Find where the given text appears and provide that cell's center as (x, y) coordinate. 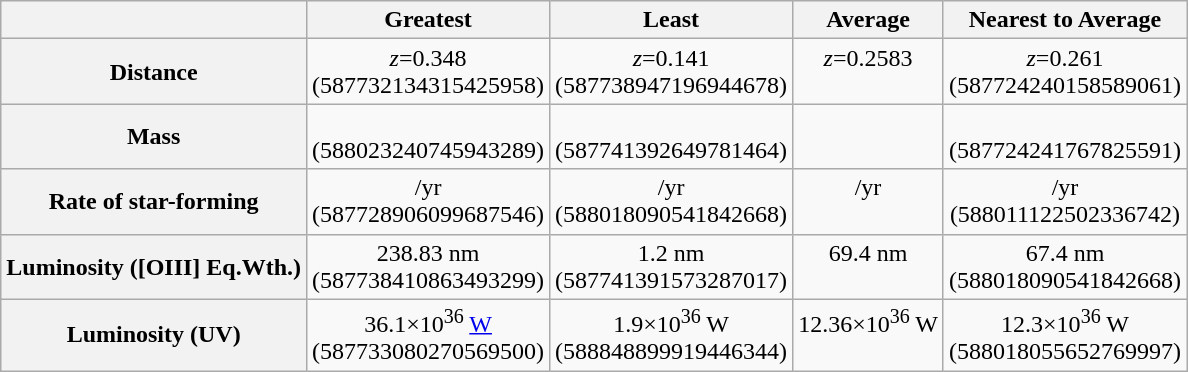
/yr(588011122502336742) (1064, 202)
238.83 nm(587738410863493299) (428, 266)
Luminosity (UV) (154, 335)
36.1×1036 W(587733080270569500) (428, 335)
(587724241767825591) (1064, 136)
Greatest (428, 20)
(587741392649781464) (672, 136)
12.3×1036 W(588018055652769997) (1064, 335)
/yr (868, 202)
z=0.141(587738947196944678) (672, 72)
69.4 nm (868, 266)
z=0.261(587724240158589061) (1064, 72)
/yr(588018090541842668) (672, 202)
Least (672, 20)
Nearest to Average (1064, 20)
Mass (154, 136)
Luminosity ([OIII] Eq.Wth.) (154, 266)
(588023240745943289) (428, 136)
12.36×1036 W (868, 335)
z=0.2583 (868, 72)
Distance (154, 72)
Rate of star-forming (154, 202)
1.2 nm(587741391573287017) (672, 266)
z=0.348(587732134315425958) (428, 72)
1.9×1036 W(588848899919446344) (672, 335)
Average (868, 20)
/yr(587728906099687546) (428, 202)
67.4 nm(588018090541842668) (1064, 266)
